Extract the (X, Y) coordinate from the center of the cell holding the provided text.  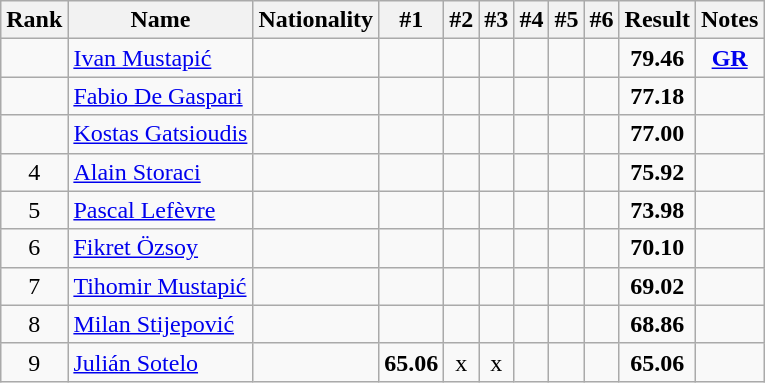
70.10 (657, 248)
69.02 (657, 286)
GR (729, 58)
Fabio De Gaspari (160, 96)
#1 (412, 20)
75.92 (657, 172)
77.18 (657, 96)
#4 (532, 20)
68.86 (657, 324)
Julián Sotelo (160, 362)
#3 (496, 20)
#5 (566, 20)
79.46 (657, 58)
4 (34, 172)
Result (657, 20)
Ivan Mustapić (160, 58)
6 (34, 248)
Tihomir Mustapić (160, 286)
Notes (729, 20)
Alain Storaci (160, 172)
Nationality (316, 20)
Kostas Gatsioudis (160, 134)
Milan Stijepović (160, 324)
Fikret Özsoy (160, 248)
7 (34, 286)
8 (34, 324)
Rank (34, 20)
Name (160, 20)
77.00 (657, 134)
#2 (462, 20)
Pascal Lefèvre (160, 210)
9 (34, 362)
5 (34, 210)
#6 (602, 20)
73.98 (657, 210)
